Determine the (X, Y) coordinate at the center of the cell enclosing the given text.  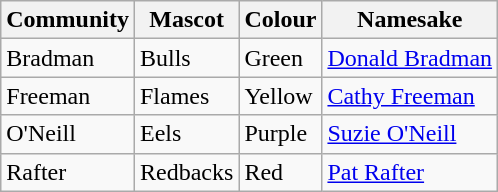
Pat Rafter (410, 172)
Namesake (410, 20)
Rafter (68, 172)
Freeman (68, 96)
Suzie O'Neill (410, 134)
Redbacks (186, 172)
Eels (186, 134)
Bradman (68, 58)
Mascot (186, 20)
Yellow (280, 96)
Red (280, 172)
Donald Bradman (410, 58)
Colour (280, 20)
Cathy Freeman (410, 96)
Green (280, 58)
Bulls (186, 58)
Flames (186, 96)
Community (68, 20)
O'Neill (68, 134)
Purple (280, 134)
